Detect which cell encompasses the target text, then output its (X, Y) center coordinate. 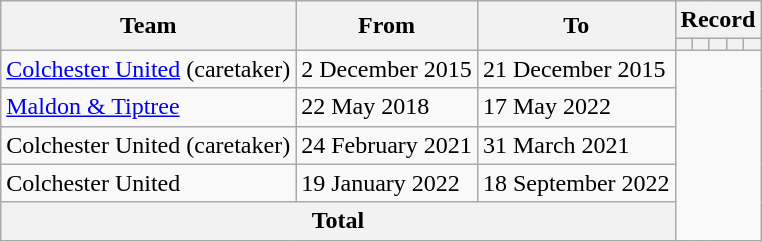
31 March 2021 (576, 145)
22 May 2018 (387, 107)
18 September 2022 (576, 183)
24 February 2021 (387, 145)
Total (338, 221)
19 January 2022 (387, 183)
Maldon & Tiptree (148, 107)
Team (148, 26)
21 December 2015 (576, 69)
2 December 2015 (387, 69)
From (387, 26)
Record (718, 20)
To (576, 26)
Colchester United (148, 183)
17 May 2022 (576, 107)
